Search for the cell housing the specified text and yield its [X, Y] center coordinate. 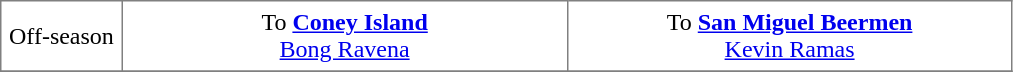
To Coney IslandBong Ravena [344, 36]
Off-season [62, 36]
To San Miguel BeermenKevin Ramas [790, 36]
